Provide the (x, y) coordinate of the cell's center where the given text is located.  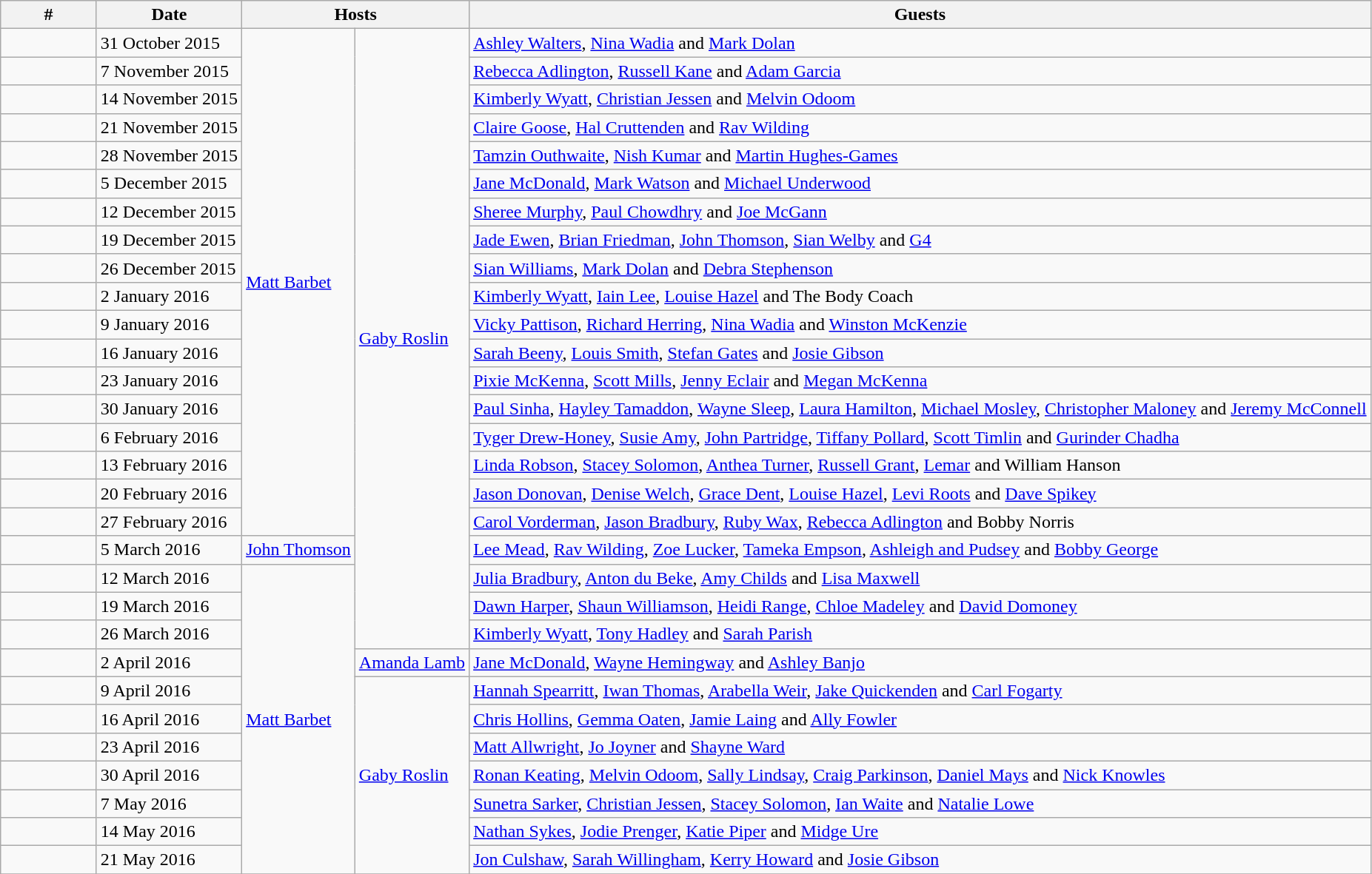
12 March 2016 (169, 578)
23 April 2016 (169, 747)
Kimberly Wyatt, Tony Hadley and Sarah Parish (920, 634)
26 December 2015 (169, 268)
Vicky Pattison, Richard Herring, Nina Wadia and Winston McKenzie (920, 324)
Hannah Spearritt, Iwan Thomas, Arabella Weir, Jake Quickenden and Carl Fogarty (920, 690)
Amanda Lamb (412, 662)
14 May 2016 (169, 832)
Kimberly Wyatt, Christian Jessen and Melvin Odoom (920, 99)
Tyger Drew-Honey, Susie Amy, John Partridge, Tiffany Pollard, Scott Timlin and Gurinder Chadha (920, 437)
Kimberly Wyatt, Iain Lee, Louise Hazel and The Body Coach (920, 296)
31 October 2015 (169, 43)
Matt Allwright, Jo Joyner and Shayne Ward (920, 747)
14 November 2015 (169, 99)
Linda Robson, Stacey Solomon, Anthea Turner, Russell Grant, Lemar and William Hanson (920, 465)
9 January 2016 (169, 324)
John Thomson (299, 550)
Sarah Beeny, Louis Smith, Stefan Gates and Josie Gibson (920, 353)
Jade Ewen, Brian Friedman, John Thomson, Sian Welby and G4 (920, 240)
Carol Vorderman, Jason Bradbury, Ruby Wax, Rebecca Adlington and Bobby Norris (920, 522)
7 November 2015 (169, 71)
Rebecca Adlington, Russell Kane and Adam Garcia (920, 71)
19 March 2016 (169, 606)
Jane McDonald, Wayne Hemingway and Ashley Banjo (920, 662)
Tamzin Outhwaite, Nish Kumar and Martin Hughes-Games (920, 155)
Nathan Sykes, Jodie Prenger, Katie Piper and Midge Ure (920, 832)
12 December 2015 (169, 212)
Paul Sinha, Hayley Tamaddon, Wayne Sleep, Laura Hamilton, Michael Mosley, Christopher Maloney and Jeremy McConnell (920, 409)
5 December 2015 (169, 184)
9 April 2016 (169, 690)
Dawn Harper, Shaun Williamson, Heidi Range, Chloe Madeley and David Domoney (920, 606)
Claire Goose, Hal Cruttenden and Rav Wilding (920, 127)
19 December 2015 (169, 240)
28 November 2015 (169, 155)
Date (169, 15)
Julia Bradbury, Anton du Beke, Amy Childs and Lisa Maxwell (920, 578)
23 January 2016 (169, 381)
Sunetra Sarker, Christian Jessen, Stacey Solomon, Ian Waite and Natalie Lowe (920, 803)
21 November 2015 (169, 127)
Sian Williams, Mark Dolan and Debra Stephenson (920, 268)
30 January 2016 (169, 409)
13 February 2016 (169, 465)
20 February 2016 (169, 494)
Ronan Keating, Melvin Odoom, Sally Lindsay, Craig Parkinson, Daniel Mays and Nick Knowles (920, 775)
# (49, 15)
Guests (920, 15)
Hosts (355, 15)
5 March 2016 (169, 550)
26 March 2016 (169, 634)
Ashley Walters, Nina Wadia and Mark Dolan (920, 43)
Jason Donovan, Denise Welch, Grace Dent, Louise Hazel, Levi Roots and Dave Spikey (920, 494)
Jon Culshaw, Sarah Willingham, Kerry Howard and Josie Gibson (920, 860)
7 May 2016 (169, 803)
30 April 2016 (169, 775)
Jane McDonald, Mark Watson and Michael Underwood (920, 184)
16 January 2016 (169, 353)
6 February 2016 (169, 437)
2 January 2016 (169, 296)
27 February 2016 (169, 522)
Pixie McKenna, Scott Mills, Jenny Eclair and Megan McKenna (920, 381)
2 April 2016 (169, 662)
16 April 2016 (169, 719)
Sheree Murphy, Paul Chowdhry and Joe McGann (920, 212)
Lee Mead, Rav Wilding, Zoe Lucker, Tameka Empson, Ashleigh and Pudsey and Bobby George (920, 550)
21 May 2016 (169, 860)
Chris Hollins, Gemma Oaten, Jamie Laing and Ally Fowler (920, 719)
